Provide the [x, y] coordinate of the cell's center where the given text is located.  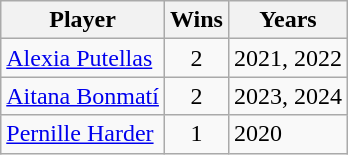
2020 [288, 134]
1 [196, 134]
Years [288, 20]
Wins [196, 20]
2021, 2022 [288, 58]
Alexia Putellas [83, 58]
Aitana Bonmatí [83, 96]
Pernille Harder [83, 134]
2023, 2024 [288, 96]
Player [83, 20]
